From the cell containing the given text, extract its center point as [x, y] coordinate. 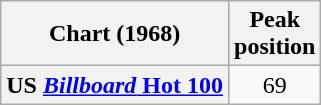
Chart (1968) [115, 34]
Peakposition [275, 34]
US Billboard Hot 100 [115, 85]
69 [275, 85]
